Locate the cell with the specified text and output its (x, y) center coordinate. 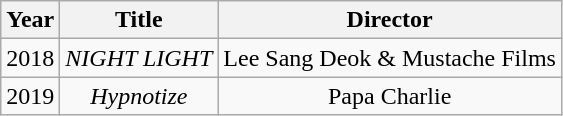
Hypnotize (139, 96)
2018 (30, 58)
Director (390, 20)
Year (30, 20)
NIGHT LIGHT (139, 58)
2019 (30, 96)
Lee Sang Deok & Mustache Films (390, 58)
Title (139, 20)
Papa Charlie (390, 96)
